Capture the cell that displays the provided text and extract its (x, y) central coordinate. 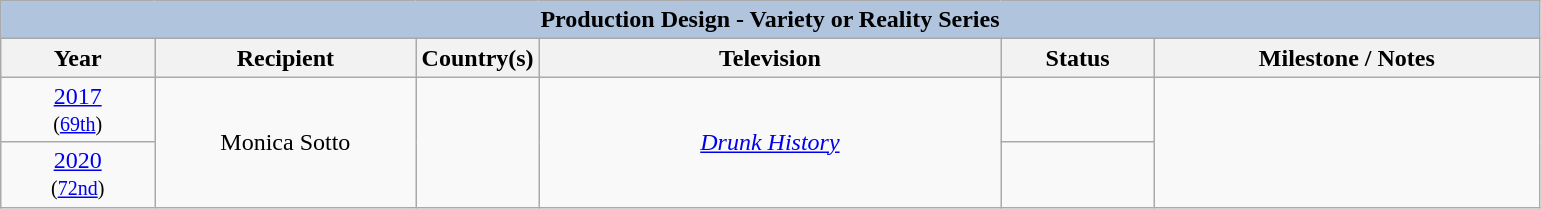
Status (1078, 58)
Country(s) (478, 58)
Drunk History (770, 142)
2020(72nd) (78, 174)
2017(69th) (78, 110)
Year (78, 58)
Recipient (286, 58)
Television (770, 58)
Monica Sotto (286, 142)
Production Design - Variety or Reality Series (770, 20)
Milestone / Notes (1346, 58)
